Scan for the cell matching the given text and deliver its [x, y] coordinate at center. 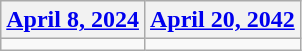
April 8, 2024 [73, 20]
April 20, 2042 [222, 20]
